Determine the [X, Y] coordinate at the center of the cell enclosing the given text.  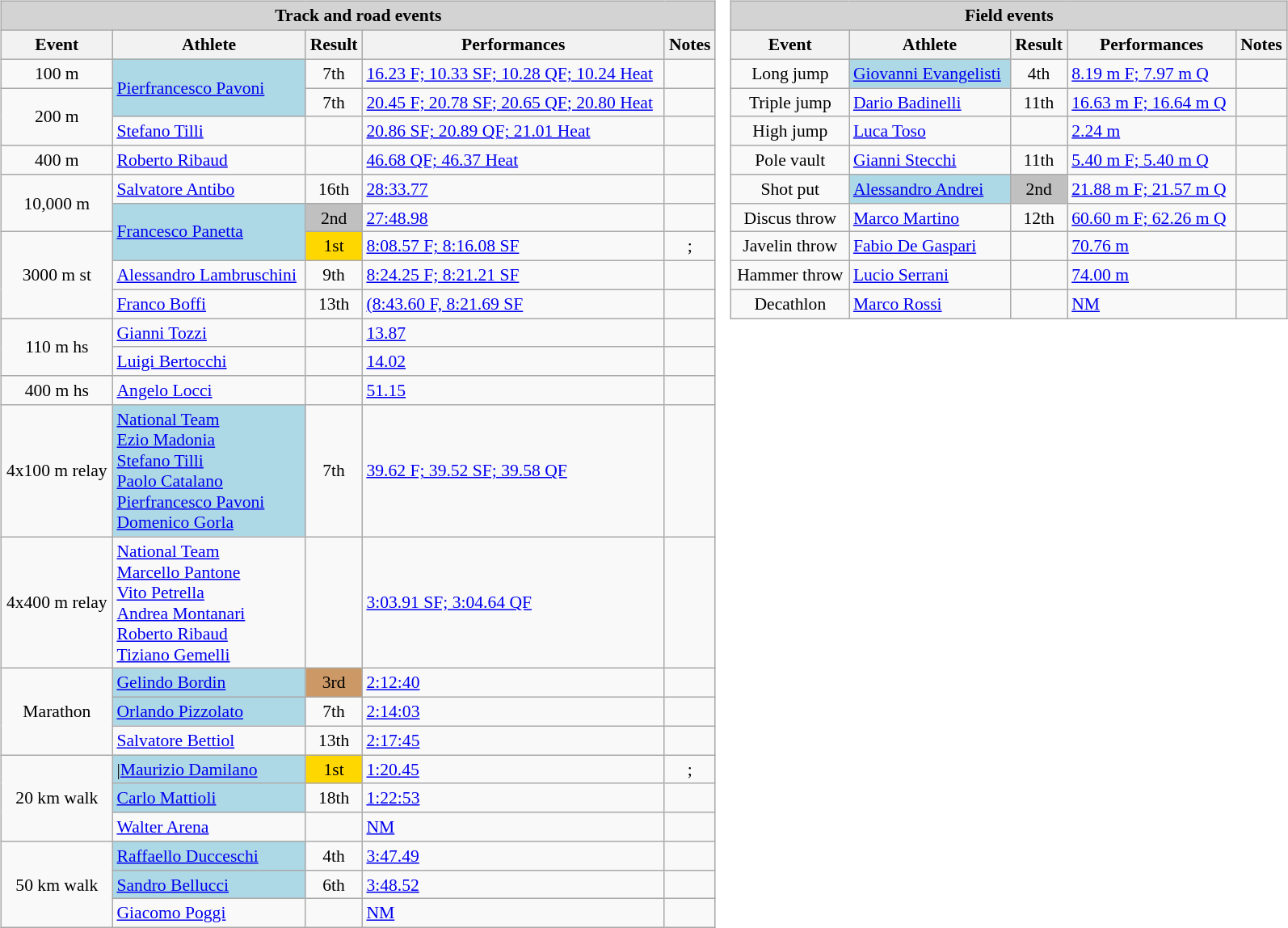
60.60 m F; 62.26 m Q [1151, 217]
Discus throw [790, 217]
Franco Boffi [208, 304]
Luigi Bertocchi [208, 361]
Stefano Tilli [208, 131]
|Maurizio Damilano [208, 770]
Triple jump [790, 103]
Francesco Panetta [208, 231]
Carlo Mattioli [208, 798]
39.62 F; 39.52 SF; 39.58 QF [513, 470]
8.19 m F; 7.97 m Q [1151, 74]
1:20.45 [513, 770]
Hammer throw [790, 275]
Giovanni Evangelisti [929, 74]
74.00 m [1151, 275]
Field events [1009, 16]
10,000 m [57, 204]
Salvatore Antibo [208, 189]
Alessandro Andrei [929, 189]
Marco Martino [929, 217]
3rd [335, 683]
3:03.91 SF; 3:04.64 QF [513, 603]
Gelindo Bordin [208, 683]
High jump [790, 131]
Raffaello Ducceschi [208, 856]
6th [335, 884]
3:48.52 [513, 884]
Orlando Pizzolato [208, 711]
Sandro Bellucci [208, 884]
3000 m st [57, 275]
Marco Rossi [929, 304]
20.86 SF; 20.89 QF; 21.01 Heat [513, 131]
400 m [57, 160]
Marathon [57, 711]
20 km walk [57, 799]
8:24.25 F; 8:21.21 SF [513, 275]
9th [335, 275]
28:33.77 [513, 189]
400 m hs [57, 390]
27:48.98 [513, 217]
16.23 F; 10.33 SF; 10.28 QF; 10.24 Heat [513, 74]
14.02 [513, 361]
Roberto Ribaud [208, 160]
Luca Toso [929, 131]
Pierfrancesco Pavoni [208, 87]
2.24 m [1151, 131]
21.88 m F; 21.57 m Q [1151, 189]
Alessandro Lambruschini [208, 275]
100 m [57, 74]
Fabio De Gaspari [929, 247]
16.63 m F; 16.64 m Q [1151, 103]
1:22:53 [513, 798]
National TeamMarcello PantoneVito PetrellaAndrea MontanariRoberto RibaudTiziano Gemelli [208, 603]
Dario Badinelli [929, 103]
Decathlon [790, 304]
46.68 QF; 46.37 Heat [513, 160]
Gianni Stecchi [929, 160]
Javelin throw [790, 247]
70.76 m [1151, 247]
2:17:45 [513, 740]
(8:43.60 F, 8:21.69 SF [513, 304]
Giacomo Poggi [208, 913]
4x400 m relay [57, 603]
Lucio Serrani [929, 275]
18th [335, 798]
Gianni Tozzi [208, 333]
2:12:40 [513, 683]
4x100 m relay [57, 470]
20.45 F; 20.78 SF; 20.65 QF; 20.80 Heat [513, 103]
51.15 [513, 390]
200 m [57, 116]
3:47.49 [513, 856]
Long jump [790, 74]
12th [1039, 217]
Angelo Locci [208, 390]
National TeamEzio MadoniaStefano TilliPaolo CatalanoPierfrancesco PavoniDomenico Gorla [208, 470]
Pole vault [790, 160]
50 km walk [57, 884]
Salvatore Bettiol [208, 740]
Walter Arena [208, 827]
2:14:03 [513, 711]
16th [335, 189]
110 m hs [57, 348]
13.87 [513, 333]
5.40 m F; 5.40 m Q [1151, 160]
Track and road events [358, 16]
Shot put [790, 189]
8:08.57 F; 8:16.08 SF [513, 247]
